From the cell containing the given text, extract its center point as [X, Y] coordinate. 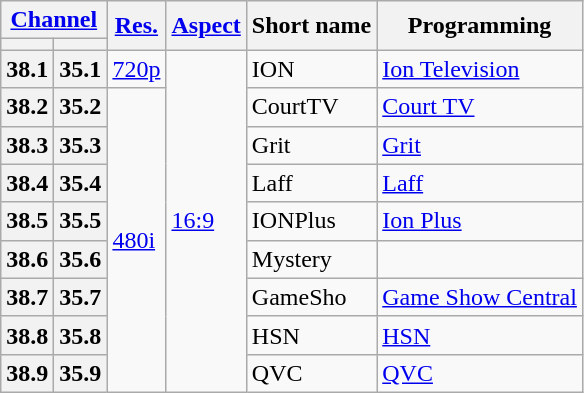
38.9 [28, 373]
38.5 [28, 221]
Ion Television [480, 69]
35.9 [80, 373]
35.5 [80, 221]
Res. [136, 26]
Channel [54, 20]
Aspect [206, 26]
IONPlus [311, 221]
38.7 [28, 297]
38.4 [28, 183]
ION [311, 69]
720p [136, 69]
16:9 [206, 222]
Short name [311, 26]
Mystery [311, 259]
38.8 [28, 335]
35.3 [80, 145]
35.8 [80, 335]
480i [136, 240]
38.1 [28, 69]
35.1 [80, 69]
Court TV [480, 107]
35.6 [80, 259]
Programming [480, 26]
CourtTV [311, 107]
38.3 [28, 145]
35.2 [80, 107]
35.7 [80, 297]
35.4 [80, 183]
Game Show Central [480, 297]
38.6 [28, 259]
GameSho [311, 297]
38.2 [28, 107]
Ion Plus [480, 221]
